Return [x, y] of the center of cell containing provided text 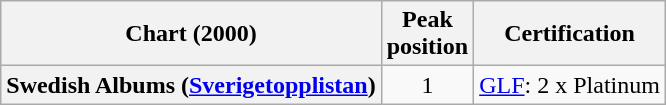
1 [427, 85]
Chart (2000) [191, 34]
Swedish Albums (Sverigetopplistan) [191, 85]
Certification [570, 34]
GLF: 2 x Platinum [570, 85]
Peakposition [427, 34]
